Return the [x, y] coordinate for the center point of the cell that contains the specified text.  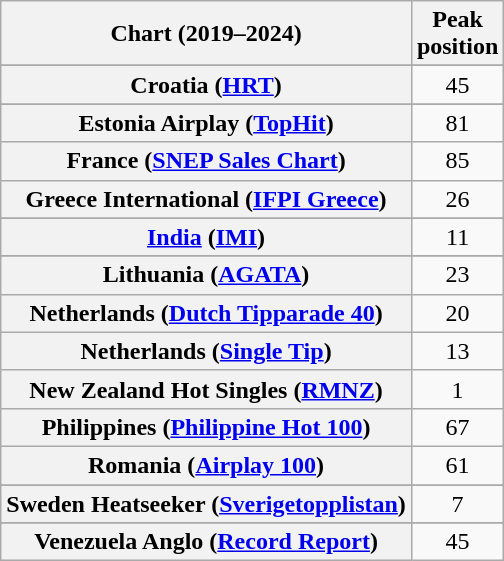
Chart (2019–2024) [206, 34]
Peakposition [457, 34]
26 [457, 199]
81 [457, 123]
New Zealand Hot Singles (RMNZ) [206, 389]
20 [457, 313]
Netherlands (Dutch Tipparade 40) [206, 313]
1 [457, 389]
Croatia (HRT) [206, 85]
67 [457, 427]
85 [457, 161]
11 [457, 237]
Estonia Airplay (TopHit) [206, 123]
Venezuela Anglo (Record Report) [206, 542]
India (IMI) [206, 237]
Sweden Heatseeker (Sverigetopplistan) [206, 503]
Greece International (IFPI Greece) [206, 199]
France (SNEP Sales Chart) [206, 161]
61 [457, 465]
Lithuania (AGATA) [206, 275]
Philippines (Philippine Hot 100) [206, 427]
23 [457, 275]
7 [457, 503]
Romania (Airplay 100) [206, 465]
Netherlands (Single Tip) [206, 351]
13 [457, 351]
